From the cell containing the given text, extract its center point as [x, y] coordinate. 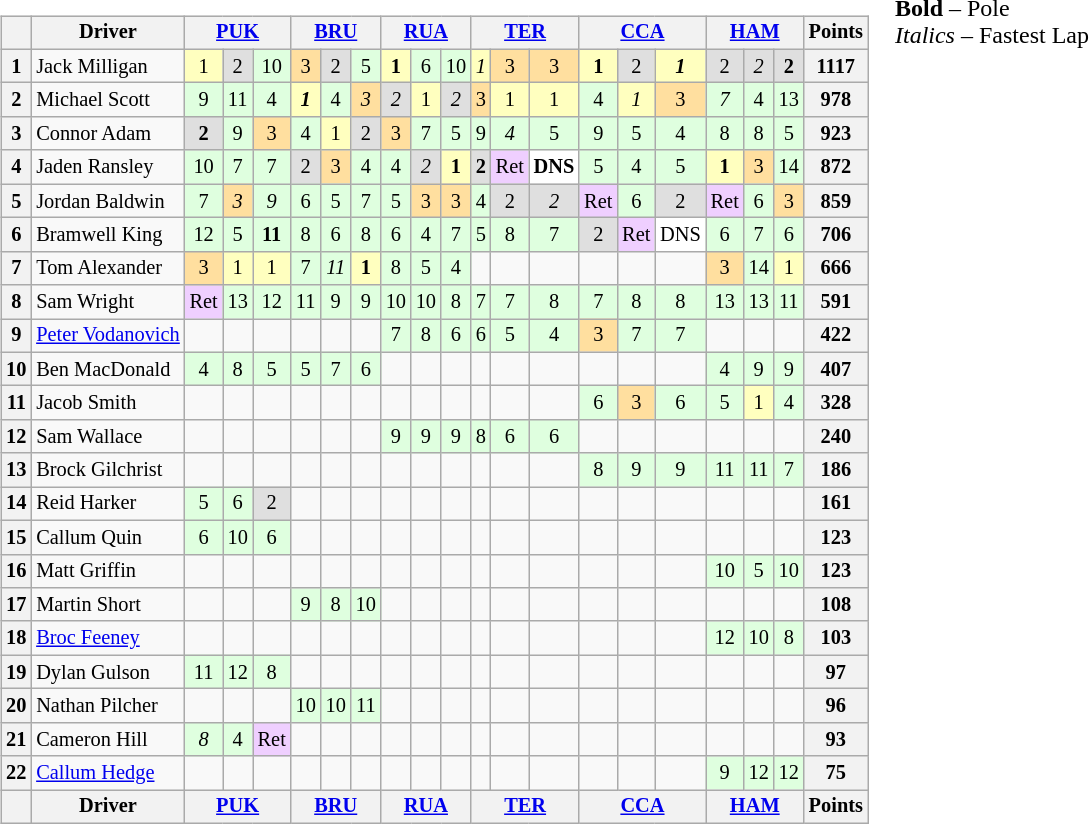
923 [836, 134]
96 [836, 706]
591 [836, 302]
161 [836, 504]
Brock Gilchrist [108, 470]
20 [16, 706]
240 [836, 437]
666 [836, 268]
Sam Wallace [108, 437]
Tom Alexander [108, 268]
872 [836, 167]
706 [836, 235]
978 [836, 100]
422 [836, 336]
Cameron Hill [108, 739]
407 [836, 369]
Jack Milligan [108, 66]
Connor Adam [108, 134]
Nathan Pilcher [108, 706]
Bramwell King [108, 235]
Callum Hedge [108, 773]
21 [16, 739]
108 [836, 605]
Reid Harker [108, 504]
Jacob Smith [108, 403]
Jordan Baldwin [108, 201]
15 [16, 537]
97 [836, 672]
16 [16, 571]
186 [836, 470]
Peter Vodanovich [108, 336]
Matt Griffin [108, 571]
75 [836, 773]
17 [16, 605]
Broc Feeney [108, 638]
Michael Scott [108, 100]
Ben MacDonald [108, 369]
93 [836, 739]
18 [16, 638]
Callum Quin [108, 537]
22 [16, 773]
Sam Wright [108, 302]
Dylan Gulson [108, 672]
Jaden Ransley [108, 167]
103 [836, 638]
859 [836, 201]
1117 [836, 66]
19 [16, 672]
Martin Short [108, 605]
328 [836, 403]
